Search for the cell housing the specified text and yield its [x, y] center coordinate. 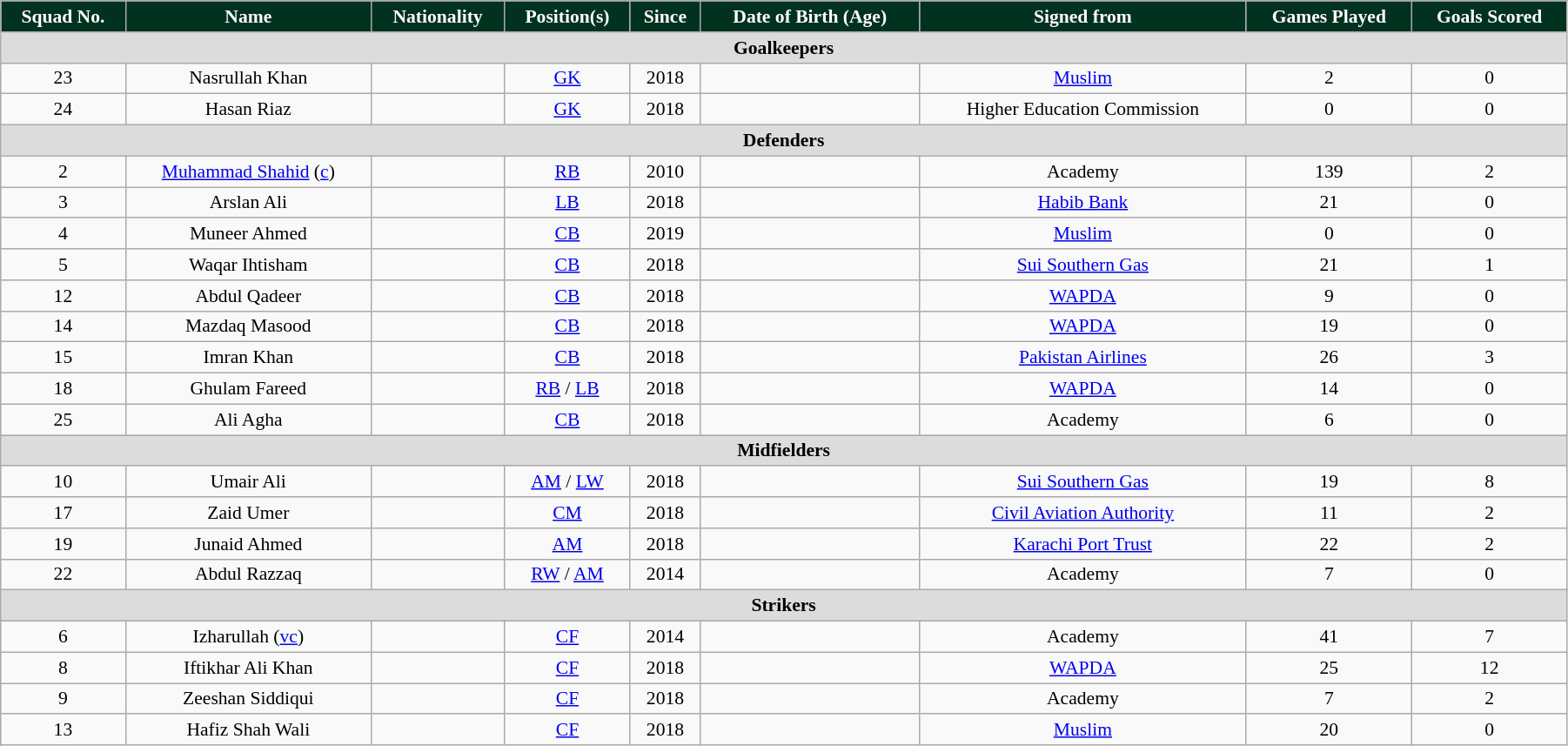
18 [63, 389]
Zeeshan Siddiqui [248, 699]
Midfielders [784, 451]
Strikers [784, 606]
AM [567, 544]
Muneer Ahmed [248, 234]
11 [1330, 513]
139 [1330, 171]
Zaid Umer [248, 513]
10 [63, 482]
23 [63, 78]
Squad No. [63, 17]
2019 [665, 234]
Hafiz Shah Wali [248, 730]
2010 [665, 171]
CM [567, 513]
Defenders [784, 141]
Games Played [1330, 17]
24 [63, 110]
Izharullah (vc) [248, 637]
Nasrullah Khan [248, 78]
Position(s) [567, 17]
Abdul Qadeer [248, 296]
13 [63, 730]
Date of Birth (Age) [809, 17]
Civil Aviation Authority [1082, 513]
Hasan Riaz [248, 110]
20 [1330, 730]
Name [248, 17]
Mazdaq Masood [248, 326]
AM / LW [567, 482]
Umair Ali [248, 482]
Habib Bank [1082, 203]
Higher Education Commission [1082, 110]
Imran Khan [248, 358]
26 [1330, 358]
Abdul Razzaq [248, 575]
Signed from [1082, 17]
RB / LB [567, 389]
Ghulam Fareed [248, 389]
Karachi Port Trust [1082, 544]
4 [63, 234]
Arslan Ali [248, 203]
Muhammad Shahid (c) [248, 171]
17 [63, 513]
Goalkeepers [784, 48]
41 [1330, 637]
Waqar Ihtisham [248, 265]
15 [63, 358]
Ali Agha [248, 420]
1 [1490, 265]
RW / AM [567, 575]
Goals Scored [1490, 17]
LB [567, 203]
Since [665, 17]
RB [567, 171]
Pakistan Airlines [1082, 358]
5 [63, 265]
Nationality [439, 17]
Junaid Ahmed [248, 544]
Iftikhar Ali Khan [248, 668]
